Identify which cell holds the provided text, then report its (X, Y) central coordinate. 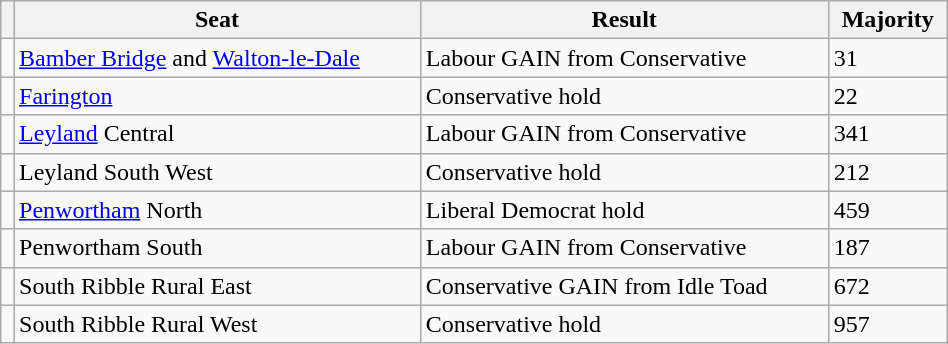
459 (888, 210)
672 (888, 286)
Penwortham South (218, 248)
187 (888, 248)
Majority (888, 20)
Leyland South West (218, 172)
Result (624, 20)
South Ribble Rural West (218, 324)
957 (888, 324)
South Ribble Rural East (218, 286)
341 (888, 134)
Penwortham North (218, 210)
Liberal Democrat hold (624, 210)
Conservative GAIN from Idle Toad (624, 286)
Farington (218, 96)
Leyland Central (218, 134)
212 (888, 172)
Bamber Bridge and Walton-le-Dale (218, 58)
22 (888, 96)
31 (888, 58)
Seat (218, 20)
